Determine the (X, Y) coordinate at the center of the cell enclosing the given text.  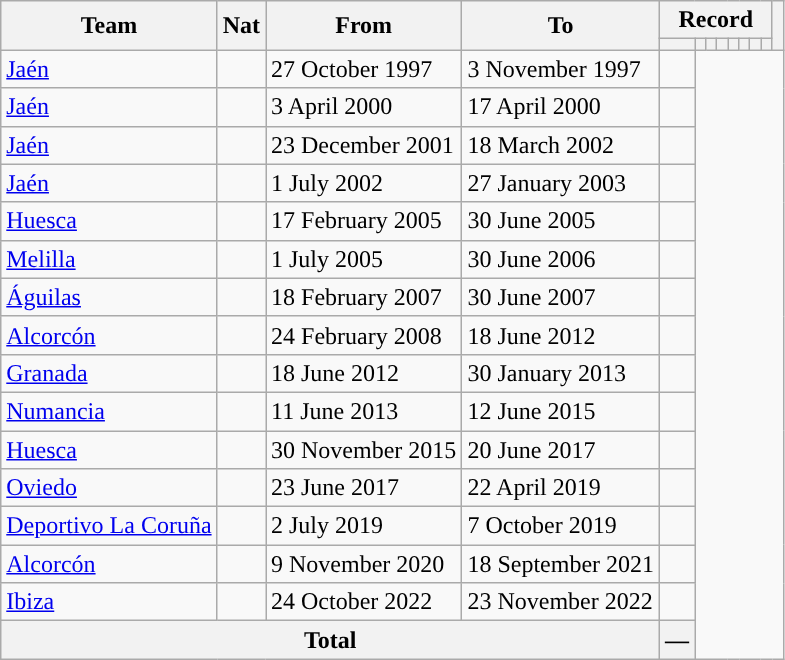
Deportivo La Coruña (109, 526)
27 January 2003 (561, 183)
30 June 2006 (561, 259)
1 July 2005 (364, 259)
17 April 2000 (561, 107)
30 January 2013 (561, 373)
30 November 2015 (364, 449)
2 July 2019 (364, 526)
From (364, 26)
18 February 2007 (364, 297)
Team (109, 26)
7 October 2019 (561, 526)
Nat (241, 26)
27 October 1997 (364, 69)
Melilla (109, 259)
Águilas (109, 297)
22 April 2019 (561, 488)
18 March 2002 (561, 145)
18 September 2021 (561, 564)
— (678, 640)
23 December 2001 (364, 145)
20 June 2017 (561, 449)
9 November 2020 (364, 564)
To (561, 26)
3 April 2000 (364, 107)
Total (330, 640)
30 June 2005 (561, 221)
Granada (109, 373)
17 February 2005 (364, 221)
Record (716, 20)
24 October 2022 (364, 602)
Oviedo (109, 488)
11 June 2013 (364, 411)
23 June 2017 (364, 488)
23 November 2022 (561, 602)
Numancia (109, 411)
12 June 2015 (561, 411)
1 July 2002 (364, 183)
Ibiza (109, 602)
3 November 1997 (561, 69)
24 February 2008 (364, 335)
30 June 2007 (561, 297)
